Detect which cell encompasses the target text, then output its (X, Y) center coordinate. 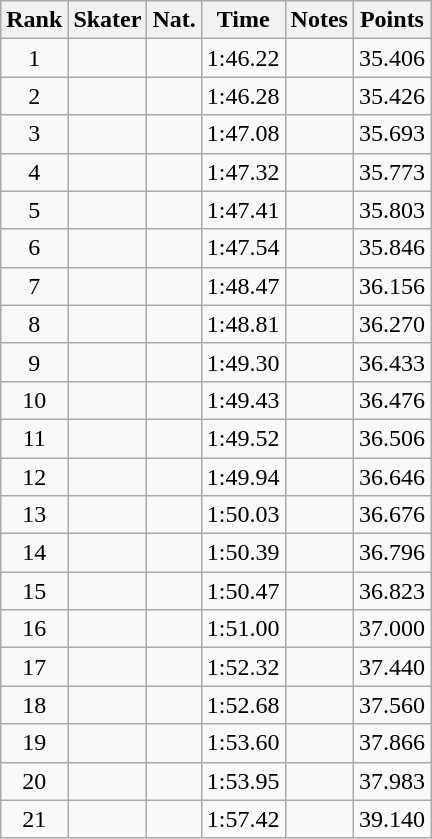
35.426 (392, 96)
1 (34, 58)
1:47.41 (243, 210)
10 (34, 400)
2 (34, 96)
36.796 (392, 553)
35.693 (392, 134)
12 (34, 477)
8 (34, 324)
Time (243, 20)
16 (34, 629)
36.270 (392, 324)
4 (34, 172)
1:48.47 (243, 286)
17 (34, 667)
13 (34, 515)
35.773 (392, 172)
37.560 (392, 705)
37.440 (392, 667)
1:50.47 (243, 591)
1:47.32 (243, 172)
21 (34, 819)
35.846 (392, 248)
Notes (319, 20)
Points (392, 20)
1:49.30 (243, 362)
1:50.39 (243, 553)
3 (34, 134)
1:53.95 (243, 781)
1:52.68 (243, 705)
11 (34, 438)
39.140 (392, 819)
19 (34, 743)
1:49.43 (243, 400)
9 (34, 362)
37.983 (392, 781)
1:57.42 (243, 819)
18 (34, 705)
36.676 (392, 515)
36.823 (392, 591)
1:50.03 (243, 515)
1:46.22 (243, 58)
1:49.52 (243, 438)
5 (34, 210)
36.506 (392, 438)
37.000 (392, 629)
1:47.54 (243, 248)
20 (34, 781)
35.803 (392, 210)
1:47.08 (243, 134)
36.433 (392, 362)
37.866 (392, 743)
36.476 (392, 400)
15 (34, 591)
14 (34, 553)
7 (34, 286)
1:52.32 (243, 667)
Rank (34, 20)
1:46.28 (243, 96)
35.406 (392, 58)
36.646 (392, 477)
36.156 (392, 286)
1:49.94 (243, 477)
Skater (108, 20)
1:51.00 (243, 629)
1:48.81 (243, 324)
1:53.60 (243, 743)
6 (34, 248)
Nat. (174, 20)
